For the text-containing cell, return its midpoint in (X, Y) coordinate format. 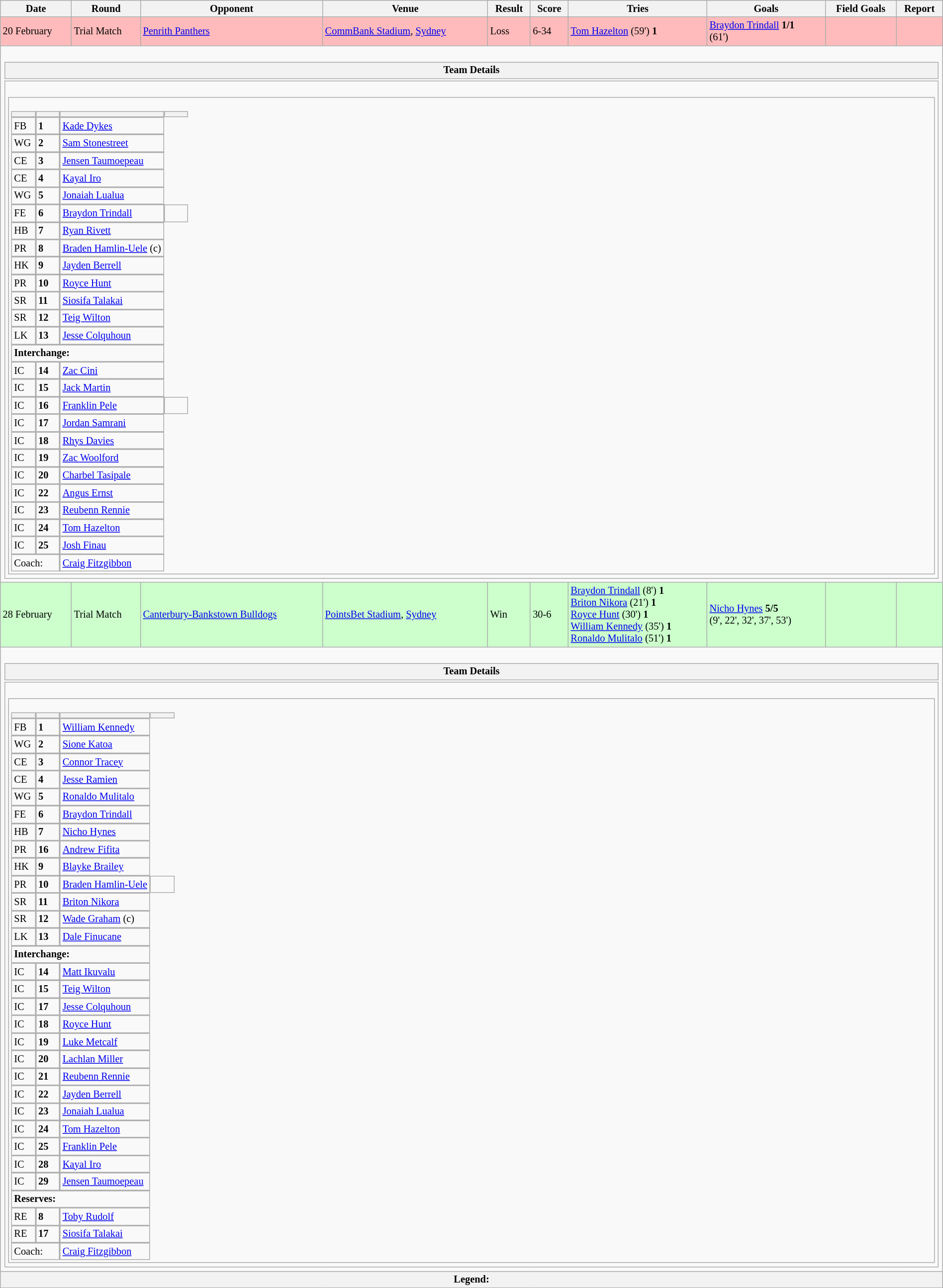
Jack Martin (111, 388)
Braden Hamlin-Uele (c) (111, 248)
Penrith Panthers (232, 31)
Nicho Hynes 5/5(9', 22', 32', 37', 53') (766, 615)
Sam Stonestreet (111, 143)
Jordan Samrani (111, 423)
Angus Ernst (111, 492)
Connor Tracey (105, 762)
Nicho Hynes (105, 831)
Ronaldo Mulitalo (105, 797)
Zac Cini (111, 370)
Braydon Trindall (8') 1Briton Nikora (21') 1Royce Hunt (30') 1William Kennedy (35') 1Ronaldo Mulitalo (51') 1 (638, 615)
21 (48, 1076)
Reserves: (81, 1198)
30-6 (549, 615)
Tries (638, 8)
Blayke Brailey (105, 866)
Andrew Fifita (105, 849)
Loss (509, 31)
Briton Nikora (105, 902)
Date (36, 8)
Canterbury-Bankstown Bulldogs (232, 615)
Legend: (471, 1280)
Sione Katoa (105, 744)
Zac Woolford (111, 458)
PointsBet Stadium, Sydney (405, 615)
20 February (36, 31)
Braydon Trindall 1/1(61') (766, 31)
Report (919, 8)
Toby Rudolf (105, 1216)
Wade Graham (c) (105, 919)
29 (48, 1182)
Braden Hamlin-Uele (105, 884)
28 February (36, 615)
Goals (766, 8)
Rhys Davies (111, 441)
Kade Dykes (111, 125)
Ryan Rivett (111, 231)
Luke Metcalf (105, 1041)
Matt Ikuvalu (105, 972)
Win (509, 615)
CommBank Stadium, Sydney (405, 31)
Opponent (232, 8)
Tom Hazelton (59') 1 (638, 31)
Jesse Ramien (105, 779)
28 (48, 1164)
Result (509, 8)
Score (549, 8)
Lachlan Miller (105, 1059)
6-34 (549, 31)
Venue (405, 8)
Field Goals (860, 8)
Round (106, 8)
Josh Finau (111, 545)
Dale Finucane (105, 937)
William Kennedy (105, 727)
Charbel Tasipale (111, 475)
